Return the (X, Y) coordinate for the center point of the cell that contains the specified text.  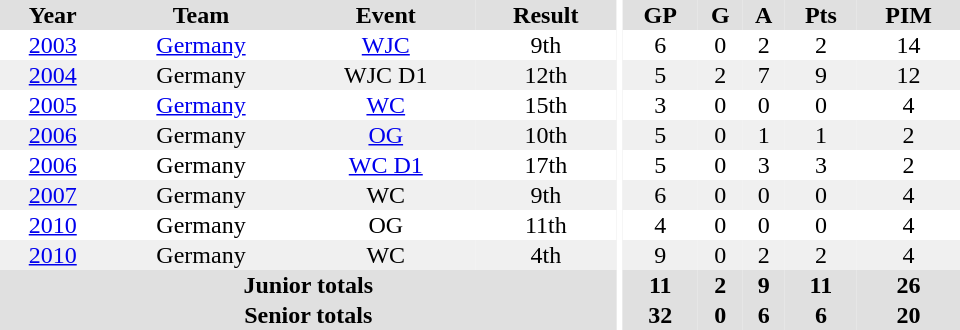
Junior totals (308, 285)
2007 (53, 195)
A (764, 15)
2005 (53, 105)
WC D1 (386, 165)
2004 (53, 75)
12th (546, 75)
G (720, 15)
Pts (821, 15)
26 (908, 285)
17th (546, 165)
WJC (386, 45)
Result (546, 15)
10th (546, 135)
Senior totals (308, 315)
Year (53, 15)
32 (660, 315)
14 (908, 45)
WJC D1 (386, 75)
PIM (908, 15)
15th (546, 105)
20 (908, 315)
GP (660, 15)
12 (908, 75)
Team (202, 15)
4th (546, 255)
Event (386, 15)
2003 (53, 45)
11th (546, 225)
7 (764, 75)
